Identify which cell holds the provided text, then report its (x, y) central coordinate. 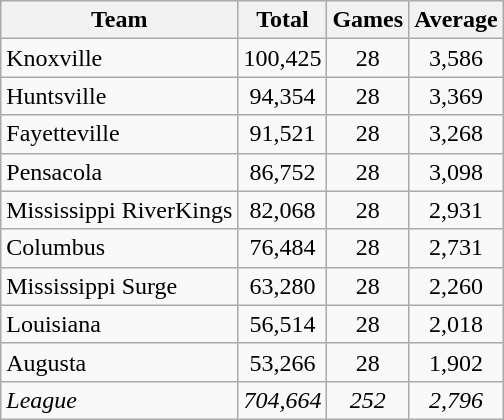
Mississippi RiverKings (120, 210)
86,752 (282, 172)
53,266 (282, 362)
91,521 (282, 134)
Columbus (120, 248)
76,484 (282, 248)
Augusta (120, 362)
100,425 (282, 58)
Total (282, 20)
704,664 (282, 400)
63,280 (282, 286)
2,731 (456, 248)
Mississippi Surge (120, 286)
82,068 (282, 210)
Average (456, 20)
Fayetteville (120, 134)
2,018 (456, 324)
Huntsville (120, 96)
Louisiana (120, 324)
League (120, 400)
Team (120, 20)
1,902 (456, 362)
3,098 (456, 172)
Knoxville (120, 58)
94,354 (282, 96)
2,931 (456, 210)
2,260 (456, 286)
56,514 (282, 324)
252 (368, 400)
2,796 (456, 400)
3,369 (456, 96)
3,268 (456, 134)
Pensacola (120, 172)
3,586 (456, 58)
Games (368, 20)
